Identify which cell holds the provided text, then report its [x, y] central coordinate. 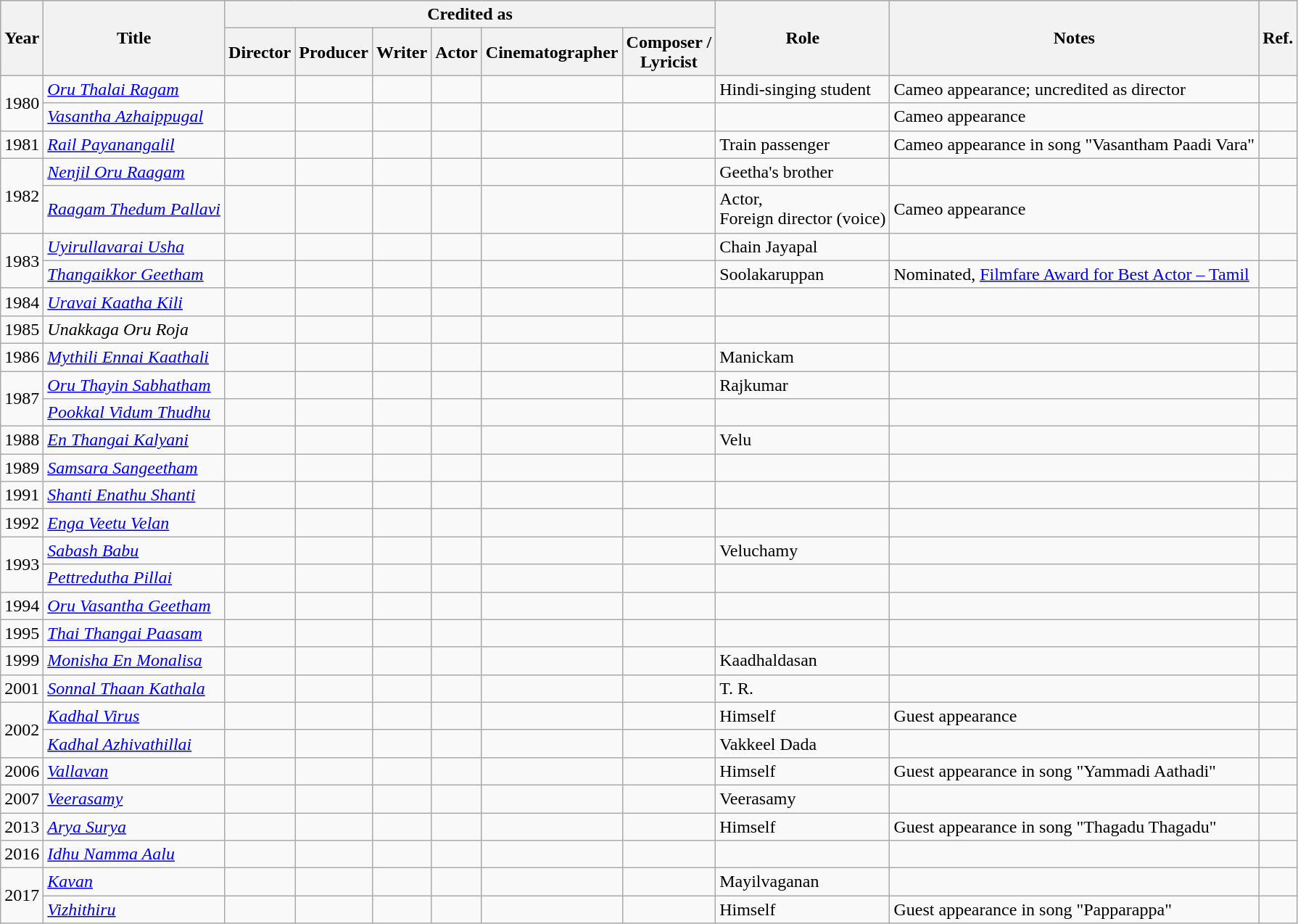
Guest appearance [1075, 716]
2013 [22, 826]
Veluchamy [803, 550]
Hindi-singing student [803, 89]
Thai Thangai Paasam [134, 633]
Vizhithiru [134, 909]
Writer [402, 52]
Shanti Enathu Shanti [134, 495]
Kadhal Azhivathillai [134, 743]
Soolakaruppan [803, 274]
Arya Surya [134, 826]
Rajkumar [803, 385]
Rail Payanangalil [134, 144]
1980 [22, 103]
Producer [334, 52]
Sabash Babu [134, 550]
Unakkaga Oru Roja [134, 329]
Idhu Namma Aalu [134, 854]
1999 [22, 661]
Oru Thayin Sabhatham [134, 385]
1985 [22, 329]
Kadhal Virus [134, 716]
Guest appearance in song "Thagadu Thagadu" [1075, 826]
Pookkal Vidum Thudhu [134, 413]
En Thangai Kalyani [134, 440]
2017 [22, 896]
Uyirullavarai Usha [134, 247]
Composer /Lyricist [669, 52]
Kaadhaldasan [803, 661]
Title [134, 38]
Oru Thalai Ragam [134, 89]
Cameo appearance; uncredited as director [1075, 89]
1983 [22, 260]
2016 [22, 854]
Cinematographer [552, 52]
Mayilvaganan [803, 882]
Kavan [134, 882]
Thangaikkor Geetham [134, 274]
T. R. [803, 688]
2007 [22, 799]
1992 [22, 523]
Actor, Foreign director (voice) [803, 209]
Manickam [803, 357]
Raagam Thedum Pallavi [134, 209]
1984 [22, 302]
Notes [1075, 38]
Ref. [1278, 38]
Vakkeel Dada [803, 743]
Nominated, Filmfare Award for Best Actor – Tamil [1075, 274]
Chain Jayapal [803, 247]
Vallavan [134, 771]
Guest appearance in song "Papparappa" [1075, 909]
1981 [22, 144]
Guest appearance in song "Yammadi Aathadi" [1075, 771]
Samsara Sangeetham [134, 468]
2001 [22, 688]
1995 [22, 633]
1988 [22, 440]
Sonnal Thaan Kathala [134, 688]
Monisha En Monalisa [134, 661]
2006 [22, 771]
1989 [22, 468]
Vasantha Azhaippugal [134, 117]
Pettredutha Pillai [134, 578]
1982 [22, 196]
1987 [22, 399]
Velu [803, 440]
Enga Veetu Velan [134, 523]
Mythili Ennai Kaathali [134, 357]
1993 [22, 564]
Credited as [470, 15]
Oru Vasantha Geetham [134, 606]
2002 [22, 730]
1986 [22, 357]
Actor [457, 52]
Year [22, 38]
Director [260, 52]
1991 [22, 495]
Nenjil Oru Raagam [134, 172]
1994 [22, 606]
Train passenger [803, 144]
Geetha's brother [803, 172]
Cameo appearance in song "Vasantham Paadi Vara" [1075, 144]
Role [803, 38]
Uravai Kaatha Kili [134, 302]
